From the cell containing the given text, extract its center point as (x, y) coordinate. 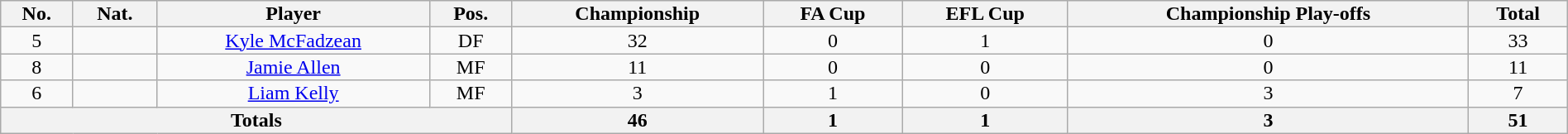
Jamie Allen (294, 67)
Kyle McFadzean (294, 41)
EFL Cup (985, 14)
5 (36, 41)
DF (471, 41)
Totals (256, 120)
32 (638, 41)
8 (36, 67)
46 (638, 120)
FA Cup (834, 14)
Pos. (471, 14)
Player (294, 14)
Nat. (115, 14)
Total (1518, 14)
33 (1518, 41)
7 (1518, 93)
6 (36, 93)
No. (36, 14)
Championship (638, 14)
Liam Kelly (294, 93)
51 (1518, 120)
Championship Play-offs (1269, 14)
